Return the [X, Y] coordinate for the center point of the cell that contains the specified text.  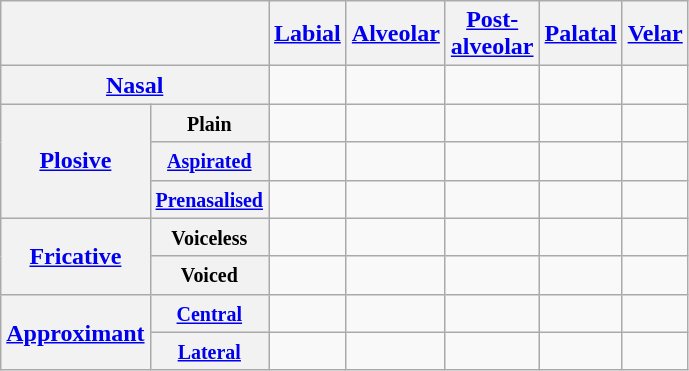
Velar [655, 34]
Plosive [76, 161]
Prenasalised [209, 199]
Voiced [209, 275]
Lateral [209, 351]
Labial [308, 34]
Fricative [76, 256]
Nasal [135, 85]
Palatal [580, 34]
Voiceless [209, 237]
Plain [209, 123]
Central [209, 313]
Approximant [76, 332]
Aspirated [209, 161]
Alveolar [396, 34]
Post-alveolar [492, 34]
